Provide the (x, y) coordinate of the cell's center where the given text is located.  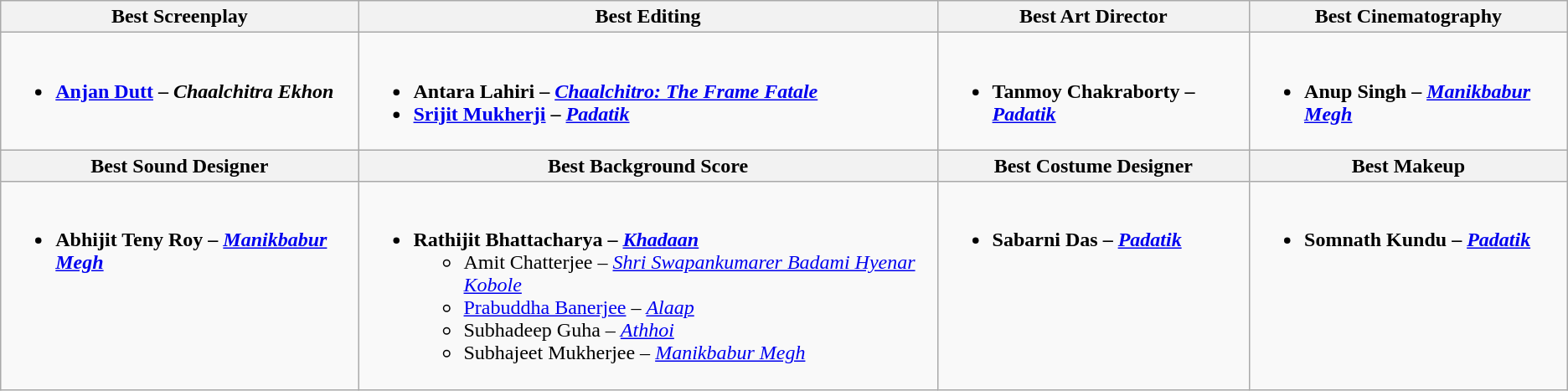
Best Makeup (1409, 166)
Best Costume Designer (1093, 166)
Abhijit Teny Roy – Manikbabur Megh (179, 286)
Somnath Kundu – Padatik (1409, 286)
Best Cinematography (1409, 17)
Anup Singh – Manikbabur Megh (1409, 91)
Sabarni Das – Padatik (1093, 286)
Best Screenplay (179, 17)
Best Art Director (1093, 17)
Antara Lahiri – Chaalchitro: The Frame FataleSrijit Mukherji – Padatik (648, 91)
Tanmoy Chakraborty – Padatik (1093, 91)
Anjan Dutt – Chaalchitra Ekhon (179, 91)
Best Sound Designer (179, 166)
Best Background Score (648, 166)
Best Editing (648, 17)
